Search for the cell housing the specified text and yield its (X, Y) center coordinate. 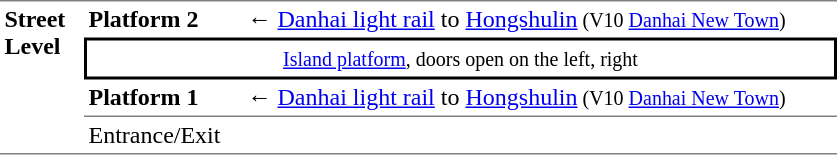
Platform 2 (164, 19)
Island platform, doors open on the left, right (460, 59)
Entrance/Exit (164, 136)
Street Level (42, 77)
Platform 1 (164, 99)
